Return the (X, Y) coordinate for the center point of the cell that contains the specified text.  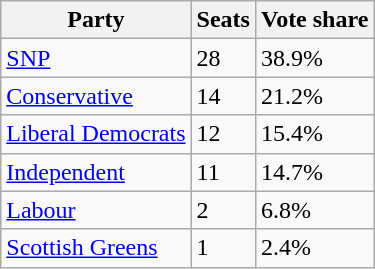
11 (223, 172)
Scottish Greens (96, 248)
Labour (96, 210)
38.9% (314, 58)
SNP (96, 58)
Conservative (96, 96)
21.2% (314, 96)
Seats (223, 20)
6.8% (314, 210)
2 (223, 210)
15.4% (314, 134)
1 (223, 248)
Independent (96, 172)
14 (223, 96)
Liberal Democrats (96, 134)
12 (223, 134)
Party (96, 20)
2.4% (314, 248)
28 (223, 58)
Vote share (314, 20)
14.7% (314, 172)
